Capture the cell that displays the provided text and extract its (X, Y) central coordinate. 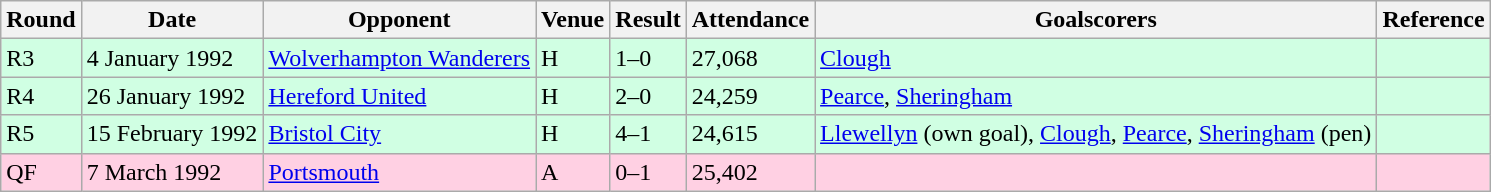
R5 (41, 134)
QF (41, 172)
4 January 1992 (172, 58)
2–0 (648, 96)
Reference (1434, 20)
R4 (41, 96)
Round (41, 20)
Hereford United (400, 96)
Opponent (400, 20)
Bristol City (400, 134)
Llewellyn (own goal), Clough, Pearce, Sheringham (pen) (1096, 134)
Date (172, 20)
15 February 1992 (172, 134)
0–1 (648, 172)
R3 (41, 58)
27,068 (750, 58)
7 March 1992 (172, 172)
Portsmouth (400, 172)
Pearce, Sheringham (1096, 96)
A (573, 172)
4–1 (648, 134)
Wolverhampton Wanderers (400, 58)
26 January 1992 (172, 96)
24,615 (750, 134)
Clough (1096, 58)
Attendance (750, 20)
Venue (573, 20)
1–0 (648, 58)
Goalscorers (1096, 20)
24,259 (750, 96)
25,402 (750, 172)
Result (648, 20)
